Capture the cell that displays the provided text and extract its [x, y] central coordinate. 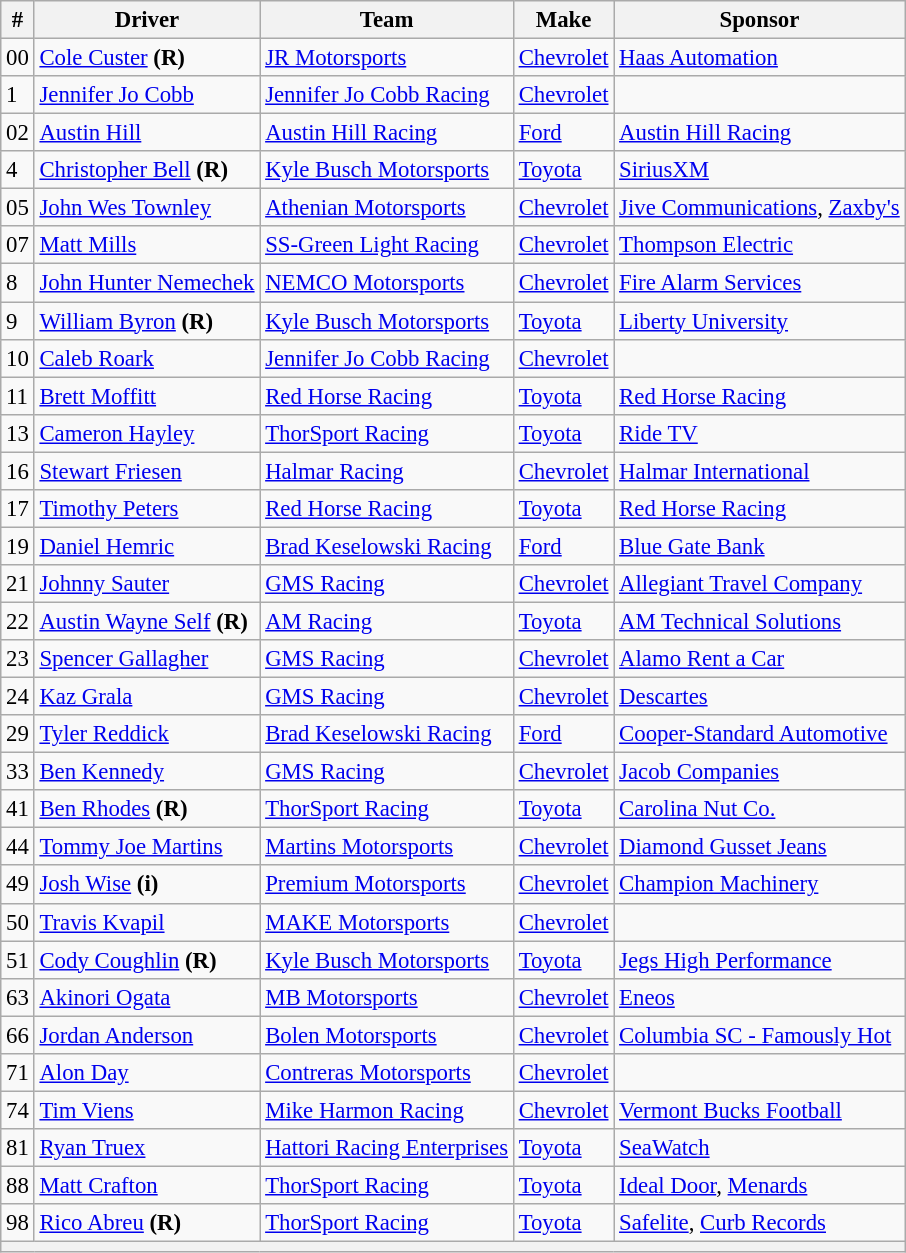
21 [18, 584]
Champion Machinery [760, 885]
Fire Alarm Services [760, 283]
Austin Hill [147, 133]
Jegs High Performance [760, 960]
Austin Wayne Self (R) [147, 621]
50 [18, 922]
MAKE Motorsports [387, 922]
Matt Mills [147, 245]
Diamond Gusset Jeans [760, 847]
Liberty University [760, 321]
23 [18, 659]
Alamo Rent a Car [760, 659]
Jennifer Jo Cobb [147, 95]
Alon Day [147, 1073]
Cameron Hayley [147, 433]
Carolina Nut Co. [760, 809]
AM Racing [387, 621]
JR Motorsports [387, 58]
1 [18, 95]
SeaWatch [760, 1148]
Tim Viens [147, 1110]
Martins Motorsports [387, 847]
02 [18, 133]
49 [18, 885]
Christopher Bell (R) [147, 170]
19 [18, 546]
13 [18, 433]
44 [18, 847]
Athenian Motorsports [387, 208]
AM Technical Solutions [760, 621]
Eneos [760, 997]
05 [18, 208]
Spencer Gallagher [147, 659]
Kaz Grala [147, 697]
SS-Green Light Racing [387, 245]
Cody Coughlin (R) [147, 960]
SiriusXM [760, 170]
41 [18, 809]
MB Motorsports [387, 997]
Timothy Peters [147, 509]
William Byron (R) [147, 321]
Josh Wise (i) [147, 885]
51 [18, 960]
Descartes [760, 697]
# [18, 20]
Premium Motorsports [387, 885]
Ride TV [760, 433]
22 [18, 621]
Driver [147, 20]
00 [18, 58]
Rico Abreu (R) [147, 1223]
Tyler Reddick [147, 734]
Akinori Ogata [147, 997]
Hattori Racing Enterprises [387, 1148]
Ideal Door, Menards [760, 1185]
John Hunter Nemechek [147, 283]
Stewart Friesen [147, 471]
Halmar International [760, 471]
4 [18, 170]
Sponsor [760, 20]
Blue Gate Bank [760, 546]
Haas Automation [760, 58]
Mike Harmon Racing [387, 1110]
Thompson Electric [760, 245]
66 [18, 1035]
71 [18, 1073]
Bolen Motorsports [387, 1035]
Caleb Roark [147, 358]
Vermont Bucks Football [760, 1110]
Ryan Truex [147, 1148]
24 [18, 697]
Cooper-Standard Automotive [760, 734]
Daniel Hemric [147, 546]
63 [18, 997]
Columbia SC - Famously Hot [760, 1035]
Matt Crafton [147, 1185]
Ben Rhodes (R) [147, 809]
John Wes Townley [147, 208]
Ben Kennedy [147, 772]
Make [563, 20]
Tommy Joe Martins [147, 847]
11 [18, 396]
8 [18, 283]
74 [18, 1110]
17 [18, 509]
9 [18, 321]
NEMCO Motorsports [387, 283]
Brett Moffitt [147, 396]
16 [18, 471]
Safelite, Curb Records [760, 1223]
Jive Communications, Zaxby's [760, 208]
81 [18, 1148]
Cole Custer (R) [147, 58]
98 [18, 1223]
Team [387, 20]
33 [18, 772]
Halmar Racing [387, 471]
Travis Kvapil [147, 922]
29 [18, 734]
Allegiant Travel Company [760, 584]
Jordan Anderson [147, 1035]
Johnny Sauter [147, 584]
Jacob Companies [760, 772]
Contreras Motorsports [387, 1073]
88 [18, 1185]
07 [18, 245]
10 [18, 358]
